Determine the (X, Y) coordinate at the center of the cell enclosing the given text.  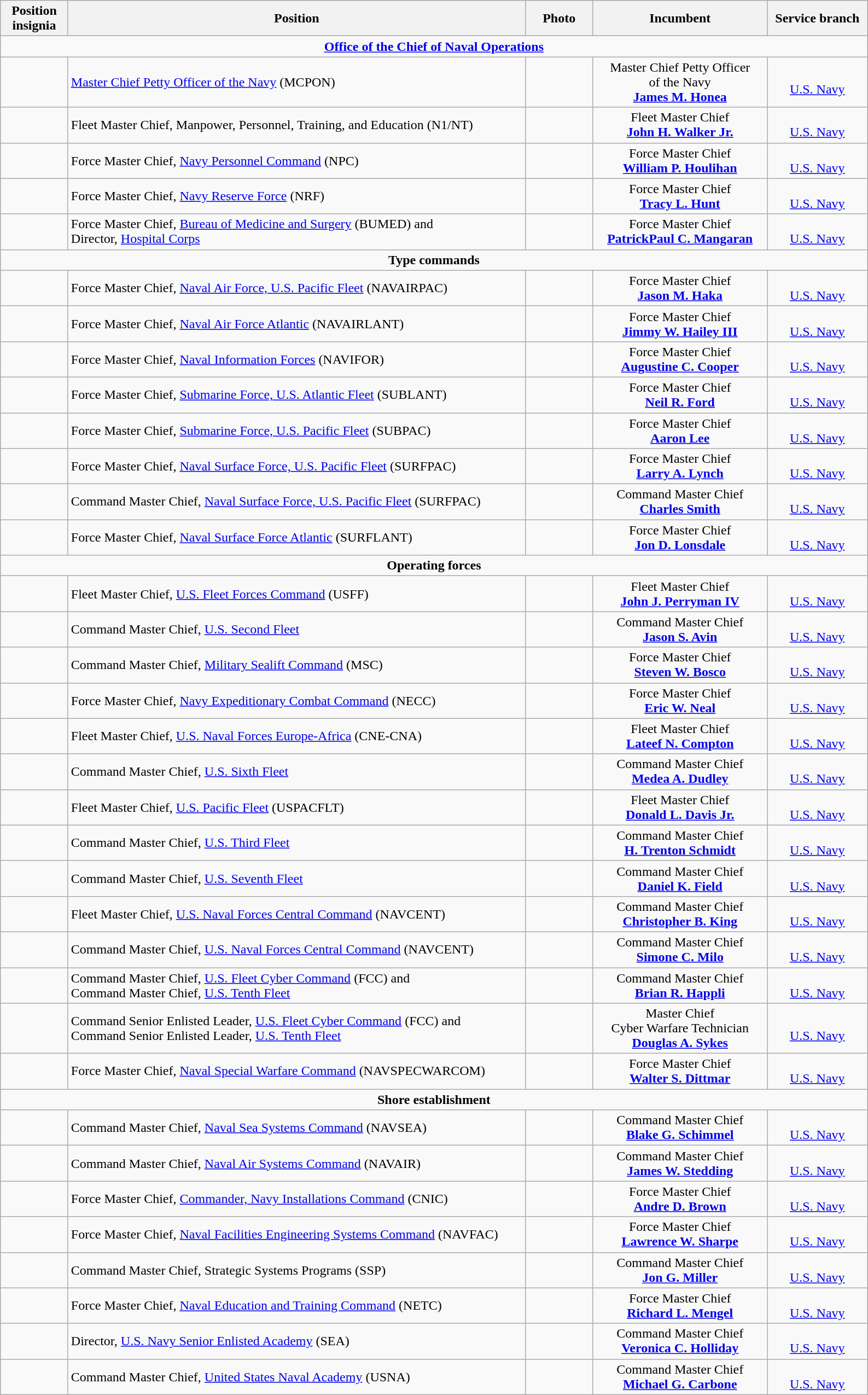
Force Master ChiefWilliam P. Houlihan (680, 161)
Command Master ChiefBlake G. Schimmel (680, 1128)
Command Master Chief, Military Sealift Command (MSC) (296, 665)
Fleet Master Chief, U.S. Pacific Fleet (USPACFLT) (296, 807)
Command Master Chief, Strategic Systems Programs (SSP) (296, 1270)
Force Master Chief, Naval Education and Training Command (NETC) (296, 1305)
Force Master Chief, Navy Reserve Force (NRF) (296, 196)
Command Master Chief, U.S. Second Fleet (296, 629)
Fleet Master ChiefJohn H. Walker Jr. (680, 125)
Force Master ChiefEric W. Neal (680, 700)
Force Master ChiefLarry A. Lynch (680, 466)
Command Master Chief, United States Naval Academy (USNA) (296, 1376)
Force Master ChiefAugustine C. Cooper (680, 359)
Operating forces (434, 566)
Master ChiefCyber Warfare TechnicianDouglas A. Sykes (680, 1028)
Command Master ChiefJon G. Miller (680, 1270)
Command Master ChiefMichael G. Carbone (680, 1376)
Fleet Master ChiefLateef N. Compton (680, 736)
Force Master Chief, Bureau of Medicine and Surgery (BUMED) andDirector, Hospital Corps (296, 232)
Shore establishment (434, 1100)
Command Master ChiefChristopher B. King (680, 914)
Incumbent (680, 19)
Command Master Chief, Naval Sea Systems Command (NAVSEA) (296, 1128)
Force Master Chief, Navy Personnel Command (NPC) (296, 161)
Command Master Chief, U.S. Seventh Fleet (296, 879)
Type commands (434, 260)
Command Master Chief, Naval Air Systems Command (NAVAIR) (296, 1163)
Fleet Master ChiefJohn J. Perryman IV (680, 594)
Position insignia (34, 19)
Force Master ChiefNeil R. Ford (680, 395)
Command Master ChiefDaniel K. Field (680, 879)
Master Chief Petty Officerof the NavyJames M. Honea (680, 82)
Command Master ChiefVeronica C. Holliday (680, 1341)
Service branch (817, 19)
Command Master Chief, U.S. Fleet Cyber Command (FCC) andCommand Master Chief, U.S. Tenth Fleet (296, 985)
Force Master ChiefLawrence W. Sharpe (680, 1234)
Fleet Master Chief, U.S. Fleet Forces Command (USFF) (296, 594)
Command Master ChiefJames W. Stedding (680, 1163)
Force Master Chief, Naval Surface Force Atlantic (SURFLANT) (296, 537)
Force Master Chief, Naval Air Force Atlantic (NAVAIRLANT) (296, 324)
Force Master Chief, Naval Facilities Engineering Systems Command (NAVFAC) (296, 1234)
Master Chief Petty Officer of the Navy (MCPON) (296, 82)
Command Master ChiefSimone C. Milo (680, 950)
Force Master ChiefRichard L. Mengel (680, 1305)
Force Master ChiefSteven W. Bosco (680, 665)
Force Master Chief, Submarine Force, U.S. Atlantic Fleet (SUBLANT) (296, 395)
Director, U.S. Navy Senior Enlisted Academy (SEA) (296, 1341)
Force Master Chief, Naval Surface Force, U.S. Pacific Fleet (SURFPAC) (296, 466)
Command Master ChiefJason S. Avin (680, 629)
Force Master ChiefJason M. Haka (680, 288)
Photo (559, 19)
Command Master ChiefCharles Smith (680, 502)
Force Master Chief, Submarine Force, U.S. Pacific Fleet (SUBPAC) (296, 430)
Force Master Chief, Naval Air Force, U.S. Pacific Fleet (NAVAIRPAC) (296, 288)
Force Master ChiefPatrickPaul C. Mangaran (680, 232)
Force Master Chief, Navy Expeditionary Combat Command (NECC) (296, 700)
Force Master Chief, Naval Special Warfare Command (NAVSPECWARCOM) (296, 1071)
Force Master Chief, Commander, Navy Installations Command (CNIC) (296, 1199)
Fleet Master Chief, U.S. Naval Forces Europe-Africa (CNE-CNA) (296, 736)
Office of the Chief of Naval Operations (434, 47)
Command Master Chief, U.S. Naval Forces Central Command (NAVCENT) (296, 950)
Command Master Chief, Naval Surface Force, U.S. Pacific Fleet (SURFPAC) (296, 502)
Force Master ChiefWalter S. Dittmar (680, 1071)
Force Master ChiefTracy L. Hunt (680, 196)
Command Master ChiefH. Trenton Schmidt (680, 842)
Fleet Master Chief, Manpower, Personnel, Training, and Education (N1/NT) (296, 125)
Position (296, 19)
Force Master ChiefAndre D. Brown (680, 1199)
Force Master ChiefJon D. Lonsdale (680, 537)
Command Senior Enlisted Leader, U.S. Fleet Cyber Command (FCC) andCommand Senior Enlisted Leader, U.S. Tenth Fleet (296, 1028)
Command Master ChiefMedea A. Dudley (680, 771)
Force Master ChiefJimmy W. Hailey III (680, 324)
Command Master Chief, U.S. Third Fleet (296, 842)
Force Master ChiefAaron Lee (680, 430)
Fleet Master Chief, U.S. Naval Forces Central Command (NAVCENT) (296, 914)
Force Master Chief, Naval Information Forces (NAVIFOR) (296, 359)
Command Master ChiefBrian R. Happli (680, 985)
Fleet Master ChiefDonald L. Davis Jr. (680, 807)
Command Master Chief, U.S. Sixth Fleet (296, 771)
